From the cell containing the given text, extract its center point as (X, Y) coordinate. 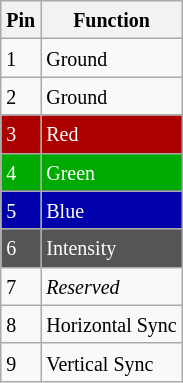
Horizontal Sync (112, 324)
Blue (112, 210)
Pin (21, 20)
Intensity (112, 248)
3 (21, 134)
Reserved (112, 286)
Function (112, 20)
4 (21, 172)
Green (112, 172)
6 (21, 248)
Vertical Sync (112, 362)
7 (21, 286)
8 (21, 324)
5 (21, 210)
9 (21, 362)
1 (21, 58)
Red (112, 134)
2 (21, 96)
